Return [X, Y] of the center of cell containing provided text 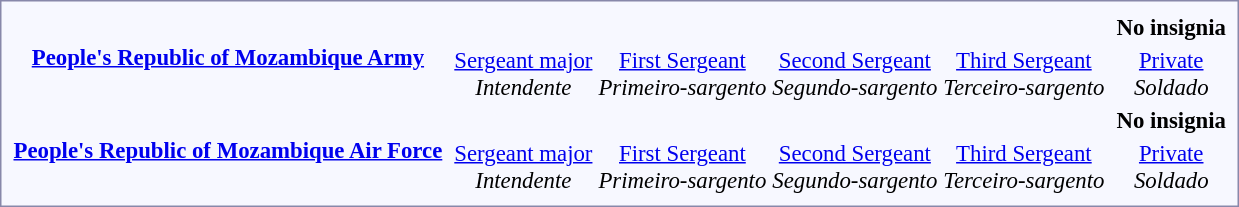
People's Republic of Mozambique Army [228, 57]
People's Republic of Mozambique Air Force [228, 150]
